For the text-containing cell, return its midpoint in (X, Y) coordinate format. 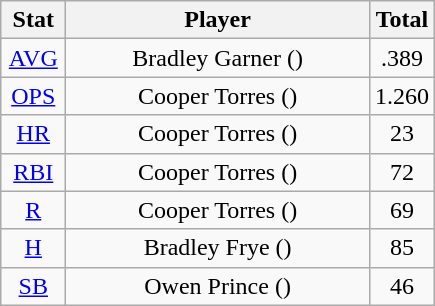
23 (402, 134)
OPS (34, 96)
46 (402, 286)
Owen Prince () (218, 286)
72 (402, 172)
RBI (34, 172)
Total (402, 20)
Stat (34, 20)
.389 (402, 58)
85 (402, 248)
HR (34, 134)
Player (218, 20)
H (34, 248)
R (34, 210)
Bradley Frye () (218, 248)
69 (402, 210)
Bradley Garner () (218, 58)
SB (34, 286)
AVG (34, 58)
1.260 (402, 96)
